Provide the (X, Y) coordinate of the cell's center where the given text is located.  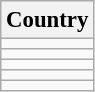
Country (48, 20)
